Locate the cell with the specified text and output its (x, y) center coordinate. 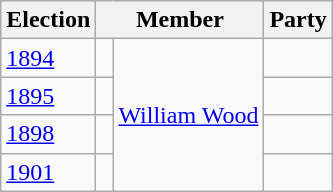
1901 (48, 172)
Election (48, 20)
1894 (48, 58)
1895 (48, 96)
1898 (48, 134)
Member (180, 20)
William Wood (188, 115)
Party (298, 20)
